Find where the given text appears and provide that cell's center as [X, Y] coordinate. 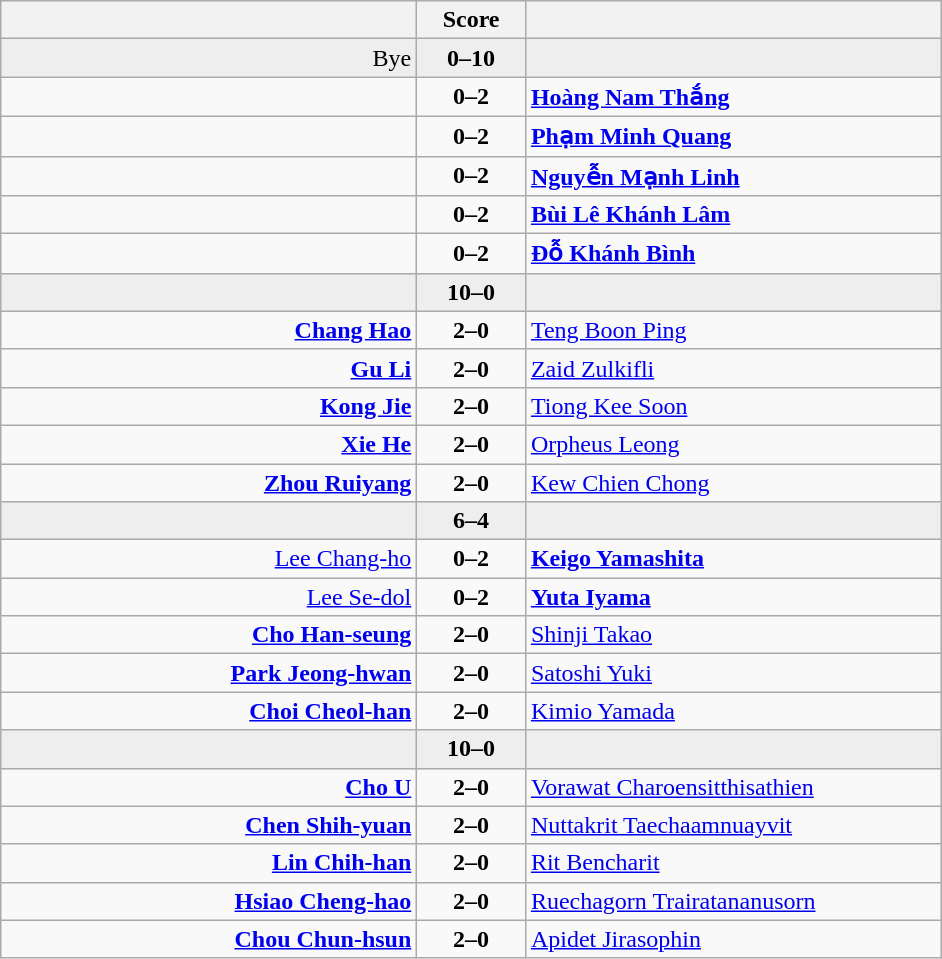
Chou Chun-hsun [209, 939]
Cho Han-seung [209, 635]
Nguyễn Mạnh Linh [733, 176]
Nuttakrit Taechaamnuayvit [733, 825]
Score [472, 20]
Đỗ Khánh Bình [733, 254]
Gu Li [209, 368]
Kew Chien Chong [733, 483]
Hoàng Nam Thắng [733, 97]
Ruechagorn Trairatananusorn [733, 901]
Shinji Takao [733, 635]
Kong Jie [209, 406]
Apidet Jirasophin [733, 939]
Cho U [209, 787]
Bùi Lê Khánh Lâm [733, 215]
Chen Shih-yuan [209, 825]
6–4 [472, 521]
Phạm Minh Quang [733, 136]
Lee Se-dol [209, 597]
Zhou Ruiyang [209, 483]
Chang Hao [209, 330]
Yuta Iyama [733, 597]
Orpheus Leong [733, 444]
Satoshi Yuki [733, 673]
Keigo Yamashita [733, 559]
Hsiao Cheng-hao [209, 901]
Vorawat Charoensitthisathien [733, 787]
Xie He [209, 444]
Tiong Kee Soon [733, 406]
Bye [209, 58]
Lin Chih-han [209, 863]
Kimio Yamada [733, 711]
Lee Chang-ho [209, 559]
Zaid Zulkifli [733, 368]
0–10 [472, 58]
Teng Boon Ping [733, 330]
Park Jeong-hwan [209, 673]
Choi Cheol-han [209, 711]
Rit Bencharit [733, 863]
